Identify which cell holds the provided text, then report its [X, Y] central coordinate. 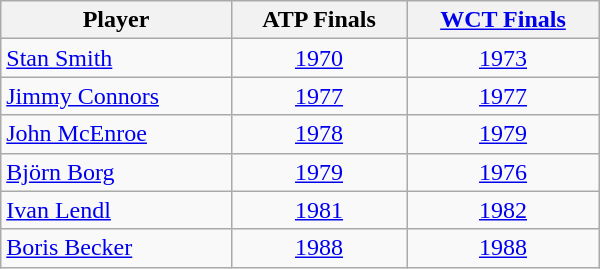
John McEnroe [116, 134]
Jimmy Connors [116, 96]
Player [116, 20]
ATP Finals [318, 20]
1973 [503, 58]
1981 [318, 210]
Björn Borg [116, 172]
1982 [503, 210]
Ivan Lendl [116, 210]
Boris Becker [116, 248]
1976 [503, 172]
1978 [318, 134]
Stan Smith [116, 58]
WCT Finals [503, 20]
1970 [318, 58]
